Detect which cell encompasses the target text, then output its [x, y] center coordinate. 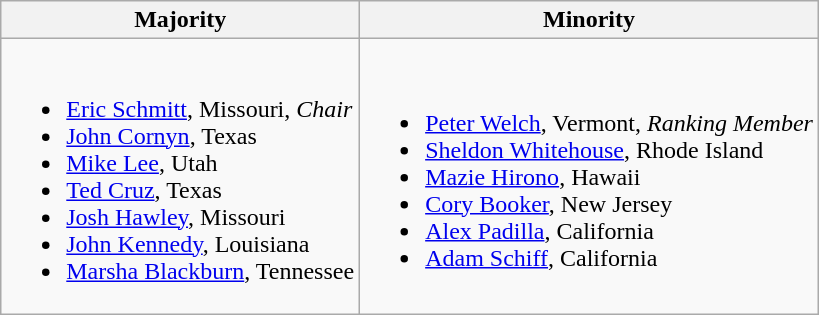
Minority [590, 20]
Majority [180, 20]
Eric Schmitt, Missouri, ChairJohn Cornyn, TexasMike Lee, UtahTed Cruz, TexasJosh Hawley, MissouriJohn Kennedy, LouisianaMarsha Blackburn, Tennessee [180, 176]
